Scan for the cell matching the given text and deliver its (X, Y) coordinate at center. 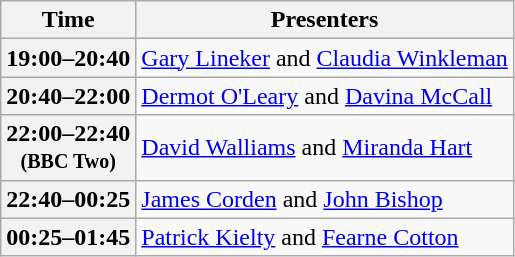
22:00–22:40 (BBC Two) (68, 148)
Dermot O'Leary and Davina McCall (325, 96)
Gary Lineker and Claudia Winkleman (325, 58)
Presenters (325, 20)
00:25–01:45 (68, 237)
Time (68, 20)
19:00–20:40 (68, 58)
Patrick Kielty and Fearne Cotton (325, 237)
James Corden and John Bishop (325, 199)
David Walliams and Miranda Hart (325, 148)
22:40–00:25 (68, 199)
20:40–22:00 (68, 96)
